Capture the cell that displays the provided text and extract its (x, y) central coordinate. 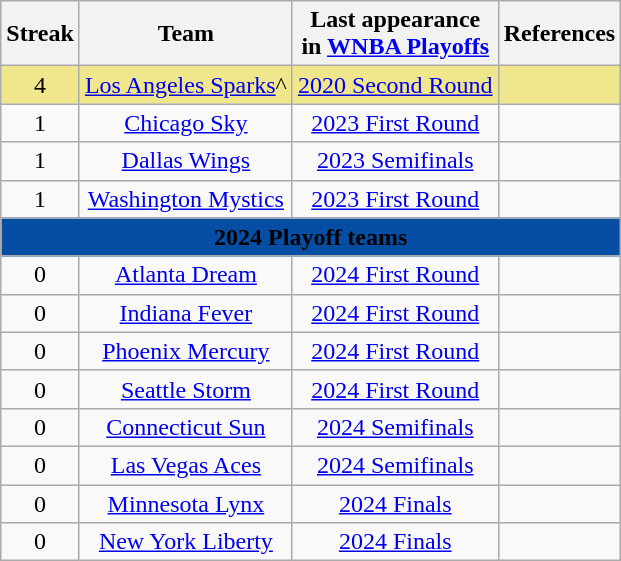
New York Liberty (186, 542)
Connecticut Sun (186, 427)
4 (40, 85)
Washington Mystics (186, 199)
2024 Playoff teams (311, 237)
References (560, 34)
Indiana Fever (186, 313)
Atlanta Dream (186, 275)
2020 Second Round (395, 85)
Dallas Wings (186, 161)
Last appearancein WNBA Playoffs (395, 34)
2023 Semifinals (395, 161)
Team (186, 34)
Las Vegas Aces (186, 465)
Chicago Sky (186, 123)
Seattle Storm (186, 389)
Minnesota Lynx (186, 503)
Phoenix Mercury (186, 351)
Los Angeles Sparks^ (186, 85)
Streak (40, 34)
